Provide the (x, y) coordinate of the cell's center where the given text is located.  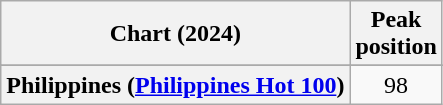
Chart (2024) (176, 34)
Peakposition (396, 34)
Philippines (Philippines Hot 100) (176, 85)
98 (396, 85)
